Return the (x, y) coordinate for the center point of the cell that contains the specified text.  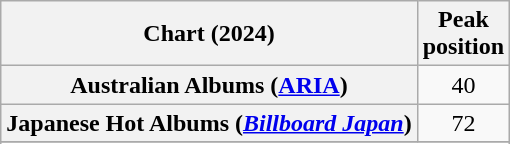
Australian Albums (ARIA) (209, 85)
Japanese Hot Albums (Billboard Japan) (209, 123)
Peakposition (463, 34)
40 (463, 85)
Chart (2024) (209, 34)
72 (463, 123)
